From the cell containing the given text, extract its center point as [x, y] coordinate. 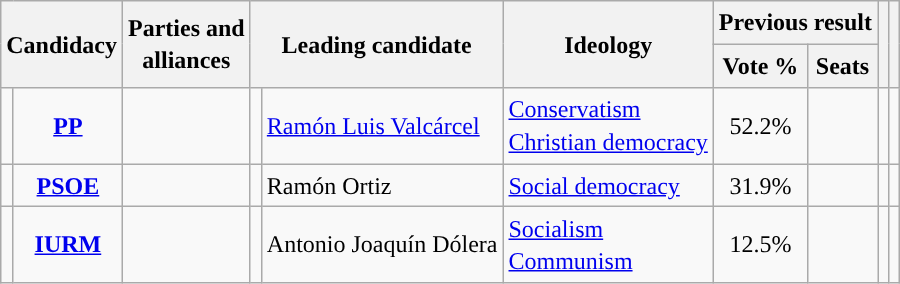
PP [68, 126]
Ramón Luis Valcárcel [382, 126]
Ideology [608, 44]
Ramón Ortiz [382, 186]
Seats [843, 66]
IURM [68, 245]
12.5% [760, 245]
Leading candidate [376, 44]
31.9% [760, 186]
ConservatismChristian democracy [608, 126]
Social democracy [608, 186]
Candidacy [62, 44]
Parties andalliances [187, 44]
Antonio Joaquín Dólera [382, 245]
PSOE [68, 186]
Previous result [795, 22]
SocialismCommunism [608, 245]
52.2% [760, 126]
Vote % [760, 66]
